Locate the cell with the specified text and output its (X, Y) center coordinate. 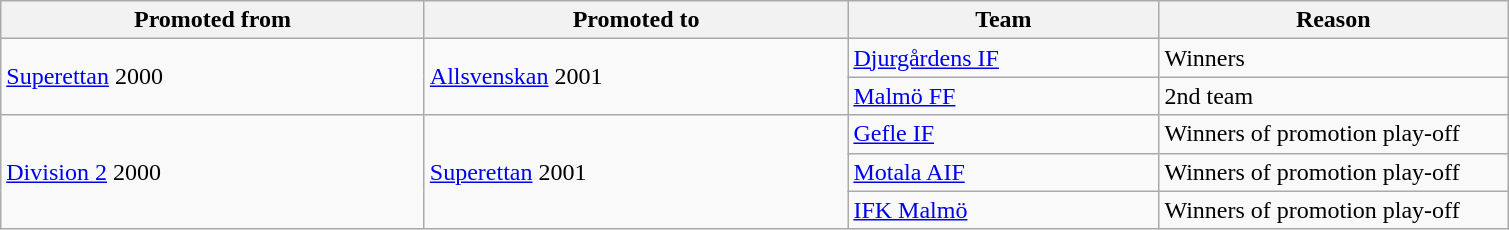
Winners (1334, 58)
Gefle IF (1004, 134)
Motala AIF (1004, 172)
Malmö FF (1004, 96)
Allsvenskan 2001 (636, 77)
Team (1004, 20)
Division 2 2000 (213, 172)
Superettan 2000 (213, 77)
IFK Malmö (1004, 210)
Djurgårdens IF (1004, 58)
Promoted to (636, 20)
Superettan 2001 (636, 172)
2nd team (1334, 96)
Reason (1334, 20)
Promoted from (213, 20)
